Return [x, y] of the center of cell containing provided text 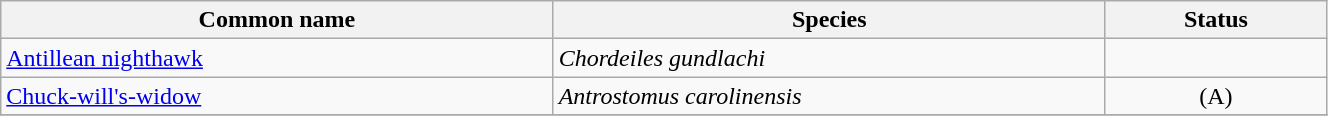
Chordeiles gundlachi [829, 58]
(A) [1216, 96]
Antillean nighthawk [277, 58]
Chuck-will's-widow [277, 96]
Status [1216, 20]
Antrostomus carolinensis [829, 96]
Species [829, 20]
Common name [277, 20]
